Locate the cell with the specified text and output its [x, y] center coordinate. 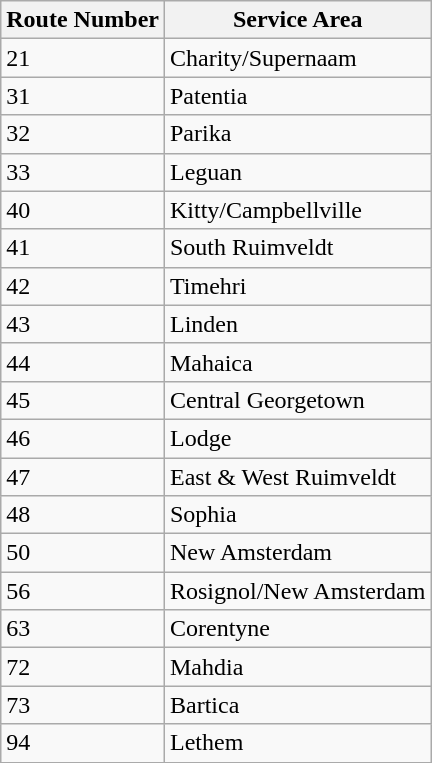
Patentia [297, 96]
New Amsterdam [297, 553]
46 [83, 438]
Parika [297, 134]
Service Area [297, 20]
Linden [297, 324]
Corentyne [297, 629]
Mahdia [297, 667]
94 [83, 743]
72 [83, 667]
32 [83, 134]
47 [83, 477]
Timehri [297, 286]
Lethem [297, 743]
Sophia [297, 515]
Charity/Supernaam [297, 58]
Rosignol/New Amsterdam [297, 591]
42 [83, 286]
Central Georgetown [297, 400]
Route Number [83, 20]
31 [83, 96]
Mahaica [297, 362]
East & West Ruimveldt [297, 477]
South Ruimveldt [297, 248]
Kitty/Campbellville [297, 210]
48 [83, 515]
21 [83, 58]
43 [83, 324]
Leguan [297, 172]
44 [83, 362]
63 [83, 629]
45 [83, 400]
50 [83, 553]
Lodge [297, 438]
73 [83, 705]
40 [83, 210]
33 [83, 172]
Bartica [297, 705]
56 [83, 591]
41 [83, 248]
